Capture the cell that displays the provided text and extract its [X, Y] central coordinate. 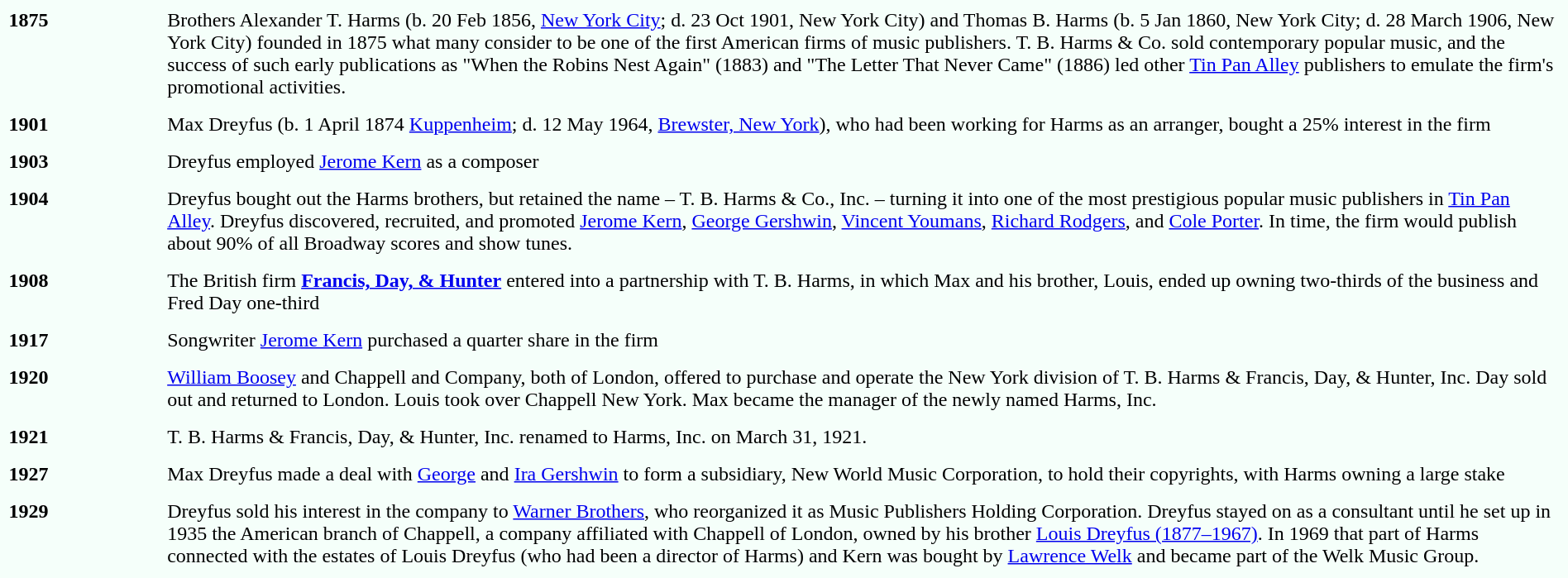
1929 [81, 533]
1921 [81, 437]
1908 [81, 291]
1875 [81, 53]
1927 [81, 474]
1920 [81, 389]
1917 [81, 340]
Dreyfus employed Jerome Kern as a composer [863, 161]
1903 [81, 161]
T. B. Harms & Francis, Day, & Hunter, Inc. renamed to Harms, Inc. on March 31, 1921. [863, 437]
1904 [81, 221]
1901 [81, 124]
Songwriter Jerome Kern purchased a quarter share in the firm [863, 340]
